Identify which cell holds the provided text, then report its [x, y] central coordinate. 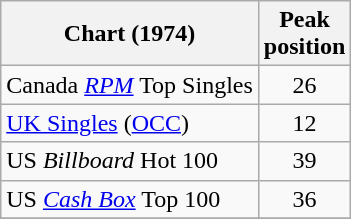
US Billboard Hot 100 [130, 161]
Chart (1974) [130, 34]
36 [304, 199]
UK Singles (OCC) [130, 123]
Peakposition [304, 34]
US Cash Box Top 100 [130, 199]
12 [304, 123]
Canada RPM Top Singles [130, 85]
39 [304, 161]
26 [304, 85]
